Detect which cell encompasses the target text, then output its [x, y] center coordinate. 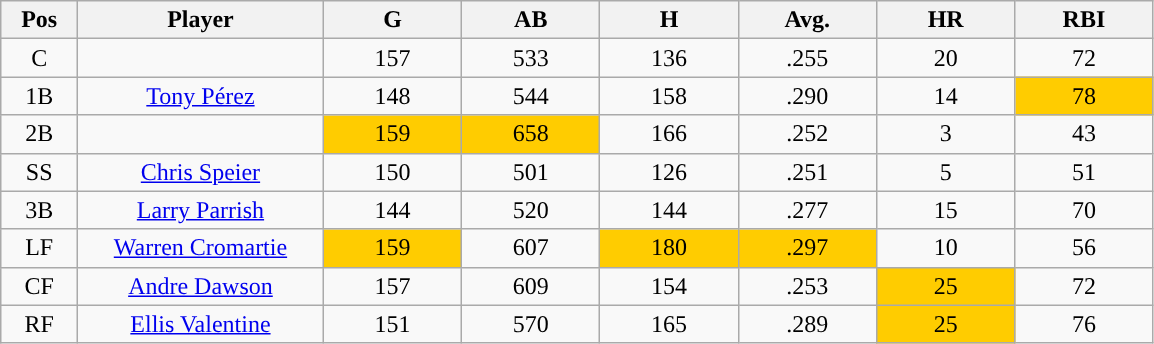
2B [40, 134]
Warren Cromartie [201, 248]
609 [531, 286]
180 [669, 248]
607 [531, 248]
150 [392, 172]
G [392, 20]
43 [1084, 134]
.289 [807, 324]
520 [531, 210]
20 [945, 58]
76 [1084, 324]
51 [1084, 172]
.297 [807, 248]
658 [531, 134]
.277 [807, 210]
.253 [807, 286]
56 [1084, 248]
.251 [807, 172]
3B [40, 210]
HR [945, 20]
158 [669, 96]
Avg. [807, 20]
RF [40, 324]
3 [945, 134]
148 [392, 96]
Pos [40, 20]
166 [669, 134]
.290 [807, 96]
Tony Pérez [201, 96]
1B [40, 96]
15 [945, 210]
AB [531, 20]
14 [945, 96]
H [669, 20]
126 [669, 172]
544 [531, 96]
RBI [1084, 20]
LF [40, 248]
533 [531, 58]
.255 [807, 58]
Andre Dawson [201, 286]
570 [531, 324]
5 [945, 172]
C [40, 58]
CF [40, 286]
501 [531, 172]
151 [392, 324]
70 [1084, 210]
.252 [807, 134]
Larry Parrish [201, 210]
Chris Speier [201, 172]
136 [669, 58]
10 [945, 248]
SS [40, 172]
154 [669, 286]
Ellis Valentine [201, 324]
Player [201, 20]
165 [669, 324]
78 [1084, 96]
